From the cell containing the given text, extract its center point as (x, y) coordinate. 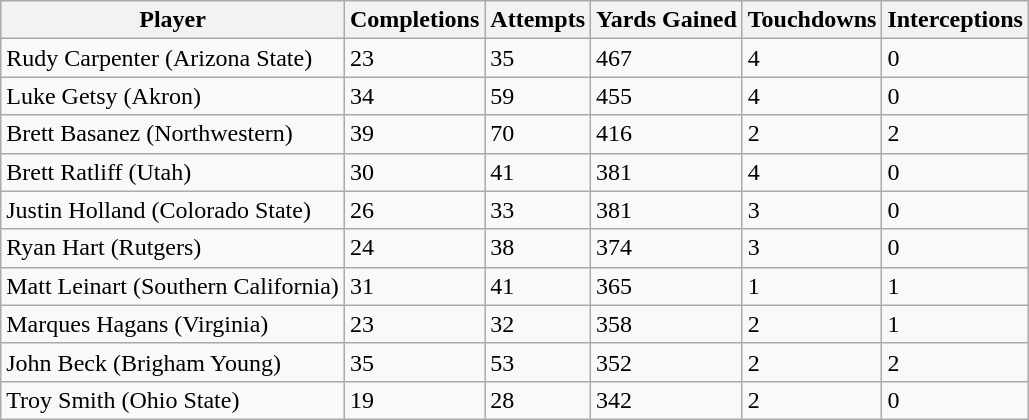
Touchdowns (812, 20)
24 (414, 248)
John Beck (Brigham Young) (173, 362)
31 (414, 286)
358 (667, 324)
Rudy Carpenter (Arizona State) (173, 58)
38 (538, 248)
352 (667, 362)
Luke Getsy (Akron) (173, 96)
70 (538, 134)
33 (538, 210)
365 (667, 286)
30 (414, 172)
53 (538, 362)
Marques Hagans (Virginia) (173, 324)
34 (414, 96)
19 (414, 400)
374 (667, 248)
Brett Basanez (Northwestern) (173, 134)
455 (667, 96)
Ryan Hart (Rutgers) (173, 248)
32 (538, 324)
Yards Gained (667, 20)
Completions (414, 20)
342 (667, 400)
467 (667, 58)
59 (538, 96)
Troy Smith (Ohio State) (173, 400)
Brett Ratliff (Utah) (173, 172)
416 (667, 134)
28 (538, 400)
Attempts (538, 20)
39 (414, 134)
Matt Leinart (Southern California) (173, 286)
Interceptions (956, 20)
26 (414, 210)
Justin Holland (Colorado State) (173, 210)
Player (173, 20)
